Return the (X, Y) coordinate for the center point of the cell that contains the specified text.  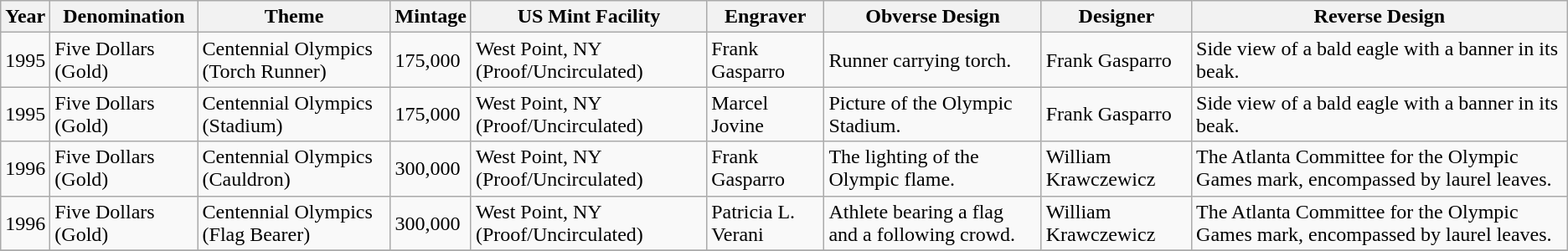
Engraver (766, 17)
Marcel Jovine (766, 114)
The lighting of the Olympic flame. (933, 169)
Athlete bearing a flag and a following crowd. (933, 223)
Denomination (124, 17)
Theme (294, 17)
Picture of the Olympic Stadium. (933, 114)
Centennial Olympics (Stadium) (294, 114)
Runner carrying torch. (933, 60)
Designer (1116, 17)
Obverse Design (933, 17)
Centennial Olympics (Cauldron) (294, 169)
Centennial Olympics (Torch Runner) (294, 60)
Year (25, 17)
US Mint Facility (588, 17)
Centennial Olympics (Flag Bearer) (294, 223)
Reverse Design (1380, 17)
Patricia L. Verani (766, 223)
Mintage (431, 17)
